Scan for the cell matching the given text and deliver its [X, Y] coordinate at center. 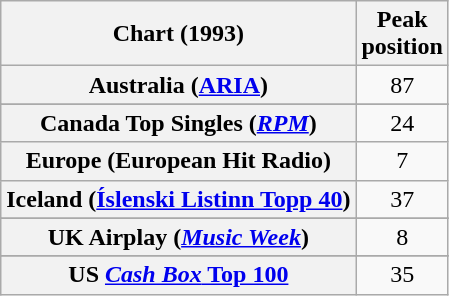
Iceland (Íslenski Listinn Topp 40) [178, 199]
87 [402, 85]
Chart (1993) [178, 34]
US Cash Box Top 100 [178, 275]
Peak position [402, 34]
Europe (European Hit Radio) [178, 161]
7 [402, 161]
UK Airplay (Music Week) [178, 237]
8 [402, 237]
37 [402, 199]
35 [402, 275]
Australia (ARIA) [178, 85]
24 [402, 123]
Canada Top Singles (RPM) [178, 123]
